Pinpoint the cell where the given text exists, returning its [x, y] midpoint coordinate. 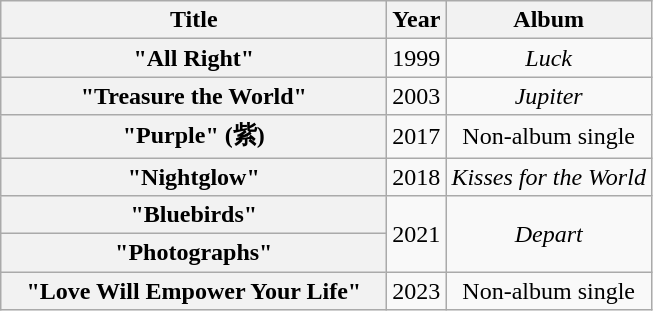
"Nightglow" [194, 177]
2018 [416, 177]
Jupiter [549, 96]
Luck [549, 58]
Title [194, 20]
Depart [549, 234]
2023 [416, 291]
Kisses for the World [549, 177]
"Purple" (紫) [194, 136]
1999 [416, 58]
"Bluebirds" [194, 215]
"All Right" [194, 58]
"Photographs" [194, 253]
2003 [416, 96]
"Love Will Empower Your Life" [194, 291]
2017 [416, 136]
"Treasure the World" [194, 96]
2021 [416, 234]
Album [549, 20]
Year [416, 20]
